Return the (x, y) coordinate for the center point of the cell that contains the specified text.  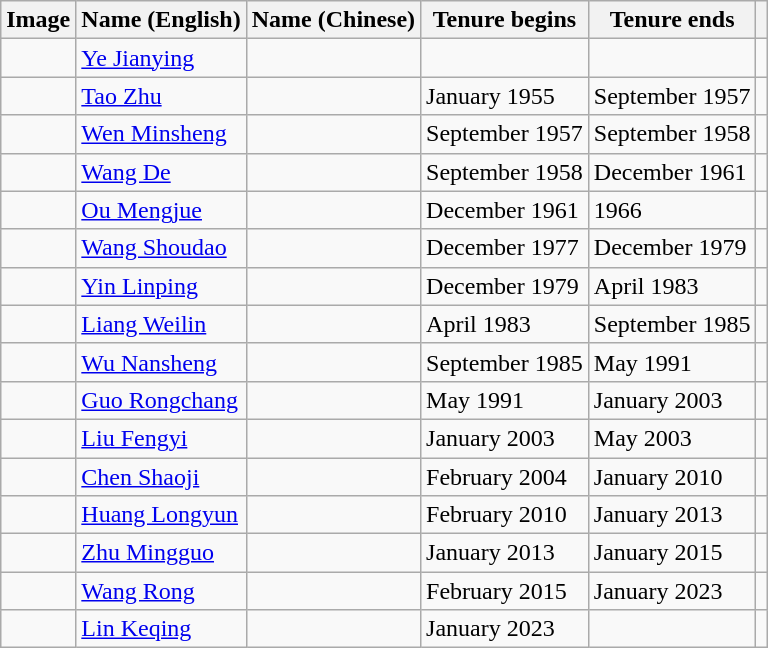
February 2015 (505, 591)
February 2010 (505, 515)
Wang Shoudao (161, 248)
Liu Fengyi (161, 438)
Tao Zhu (161, 96)
Ou Mengjue (161, 210)
Name (English) (161, 20)
January 2010 (672, 477)
Tenure begins (505, 20)
Guo Rongchang (161, 400)
Huang Longyun (161, 515)
January 2015 (672, 553)
1966 (672, 210)
Yin Linping (161, 286)
May 2003 (672, 438)
February 2004 (505, 477)
Zhu Mingguo (161, 553)
Name (Chinese) (333, 20)
December 1977 (505, 248)
Image (38, 20)
Wang Rong (161, 591)
Wang De (161, 172)
Wen Minsheng (161, 134)
January 1955 (505, 96)
Wu Nansheng (161, 362)
Tenure ends (672, 20)
Chen Shaoji (161, 477)
Liang Weilin (161, 324)
Ye Jianying (161, 58)
Lin Keqing (161, 629)
